Output the [X, Y] coordinate of the center of the cell containing the given text.  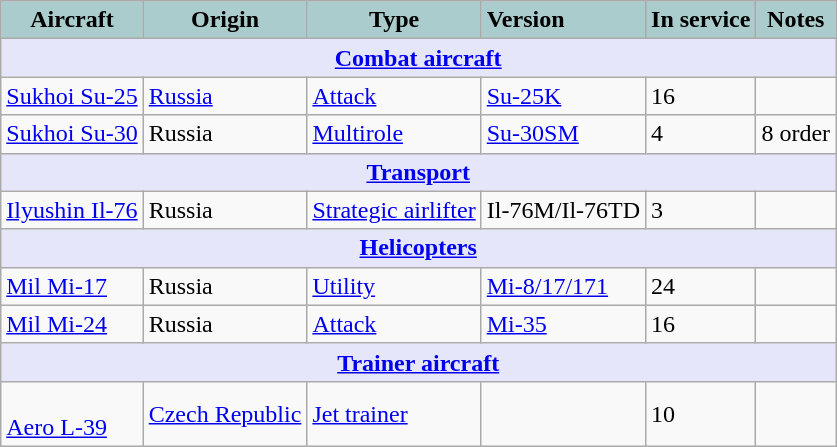
Type [394, 20]
Mil Mi-17 [72, 286]
Su-25K [563, 96]
Sukhoi Su-30 [72, 134]
Utility [394, 286]
24 [701, 286]
8 order [796, 134]
Aircraft [72, 20]
Origin [225, 20]
Strategic airlifter [394, 210]
Transport [418, 172]
Mi-8/17/171 [563, 286]
Version [563, 20]
Multirole [394, 134]
Il-76M/Il-76TD [563, 210]
Mi-35 [563, 324]
Helicopters [418, 248]
Jet trainer [394, 414]
Su-30SM [563, 134]
Notes [796, 20]
Sukhoi Su-25 [72, 96]
Trainer aircraft [418, 362]
Aero L-39 [72, 414]
10 [701, 414]
Czech Republic [225, 414]
3 [701, 210]
In service [701, 20]
4 [701, 134]
Combat aircraft [418, 58]
Ilyushin Il-76 [72, 210]
Mil Mi-24 [72, 324]
